For the text-containing cell, return its midpoint in (X, Y) coordinate format. 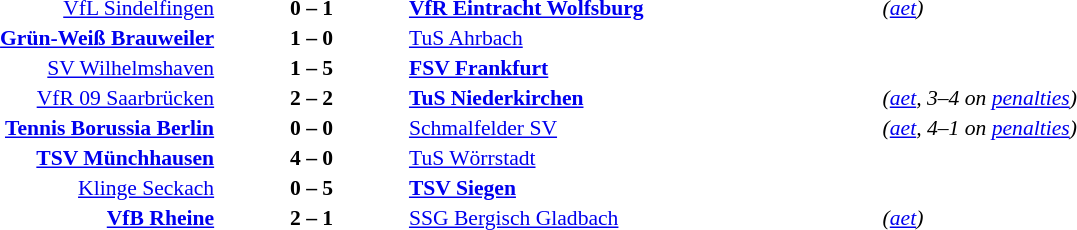
TuS Ahrbach (643, 38)
0 – 5 (312, 188)
4 – 0 (312, 158)
0 – 0 (312, 128)
1 – 0 (312, 38)
2 – 2 (312, 98)
TuS Niederkirchen (643, 98)
TuS Wörrstadt (643, 158)
TSV Siegen (643, 188)
FSV Frankfurt (643, 68)
1 – 5 (312, 68)
Schmalfelder SV (643, 128)
